Determine the (x, y) coordinate at the center of the cell enclosing the given text.  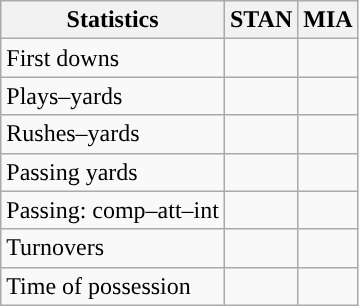
First downs (113, 58)
MIA (328, 20)
Time of possession (113, 286)
Statistics (113, 20)
STAN (260, 20)
Turnovers (113, 248)
Passing yards (113, 172)
Passing: comp–att–int (113, 210)
Plays–yards (113, 96)
Rushes–yards (113, 134)
